Pinpoint the cell where the given text exists, returning its [x, y] midpoint coordinate. 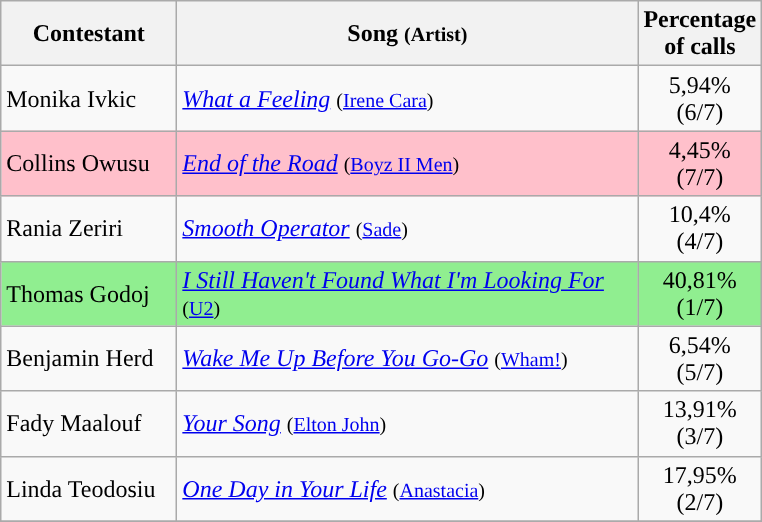
4,45% (7/7) [700, 164]
I Still Haven't Found What I'm Looking For (U2) [408, 294]
Contestant [89, 34]
Song (Artist) [408, 34]
Thomas Godoj [89, 294]
Benjamin Herd [89, 358]
5,94% (6/7) [700, 98]
Your Song (Elton John) [408, 424]
Linda Teodosiu [89, 488]
One Day in Your Life (Anastacia) [408, 488]
10,4% (4/7) [700, 228]
13,91% (3/7) [700, 424]
What a Feeling (Irene Cara) [408, 98]
17,95% (2/7) [700, 488]
Wake Me Up Before You Go-Go (Wham!) [408, 358]
Percentage of calls [700, 34]
40,81% (1/7) [700, 294]
Monika Ivkic [89, 98]
Smooth Operator (Sade) [408, 228]
End of the Road (Boyz II Men) [408, 164]
Collins Owusu [89, 164]
6,54% (5/7) [700, 358]
Rania Zeriri [89, 228]
Fady Maalouf [89, 424]
